Locate the cell with the specified text and output its (X, Y) center coordinate. 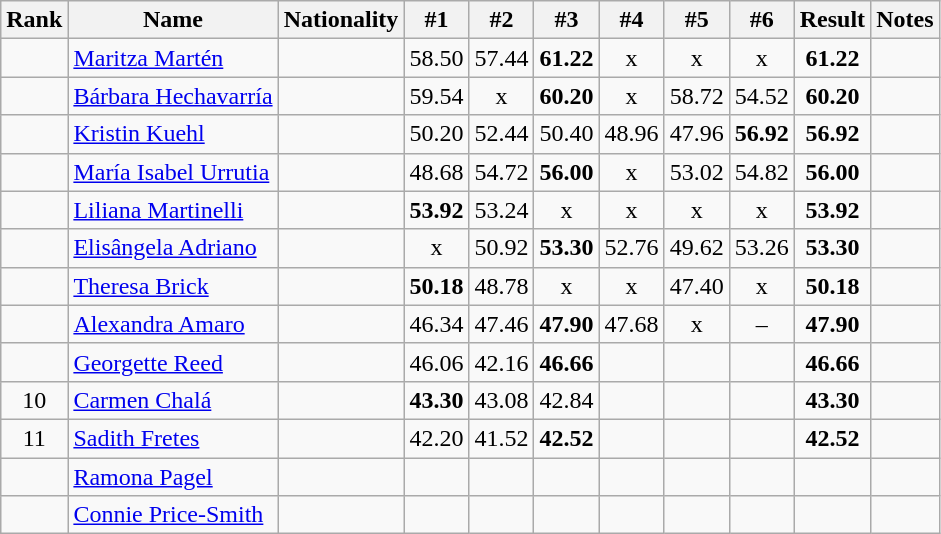
#1 (436, 20)
47.46 (502, 324)
#6 (762, 20)
58.72 (696, 96)
María Isabel Urrutia (173, 172)
59.54 (436, 96)
58.50 (436, 58)
48.78 (502, 286)
50.20 (436, 134)
Sadith Fretes (173, 438)
47.40 (696, 286)
11 (34, 438)
– (762, 324)
Theresa Brick (173, 286)
Rank (34, 20)
Maritza Martén (173, 58)
46.06 (436, 362)
50.40 (566, 134)
48.68 (436, 172)
Connie Price-Smith (173, 515)
#2 (502, 20)
Georgette Reed (173, 362)
41.52 (502, 438)
10 (34, 400)
Carmen Chalá (173, 400)
#5 (696, 20)
Name (173, 20)
42.16 (502, 362)
42.84 (566, 400)
Kristin Kuehl (173, 134)
Nationality (341, 20)
47.96 (696, 134)
48.96 (632, 134)
54.52 (762, 96)
53.02 (696, 172)
43.08 (502, 400)
Ramona Pagel (173, 477)
Alexandra Amaro (173, 324)
54.82 (762, 172)
Notes (905, 20)
52.44 (502, 134)
52.76 (632, 248)
42.20 (436, 438)
Elisângela Adriano (173, 248)
Liliana Martinelli (173, 210)
54.72 (502, 172)
Bárbara Hechavarría (173, 96)
#4 (632, 20)
#3 (566, 20)
53.26 (762, 248)
50.92 (502, 248)
47.68 (632, 324)
53.24 (502, 210)
46.34 (436, 324)
57.44 (502, 58)
Result (832, 20)
49.62 (696, 248)
